Search for the cell housing the specified text and yield its [X, Y] center coordinate. 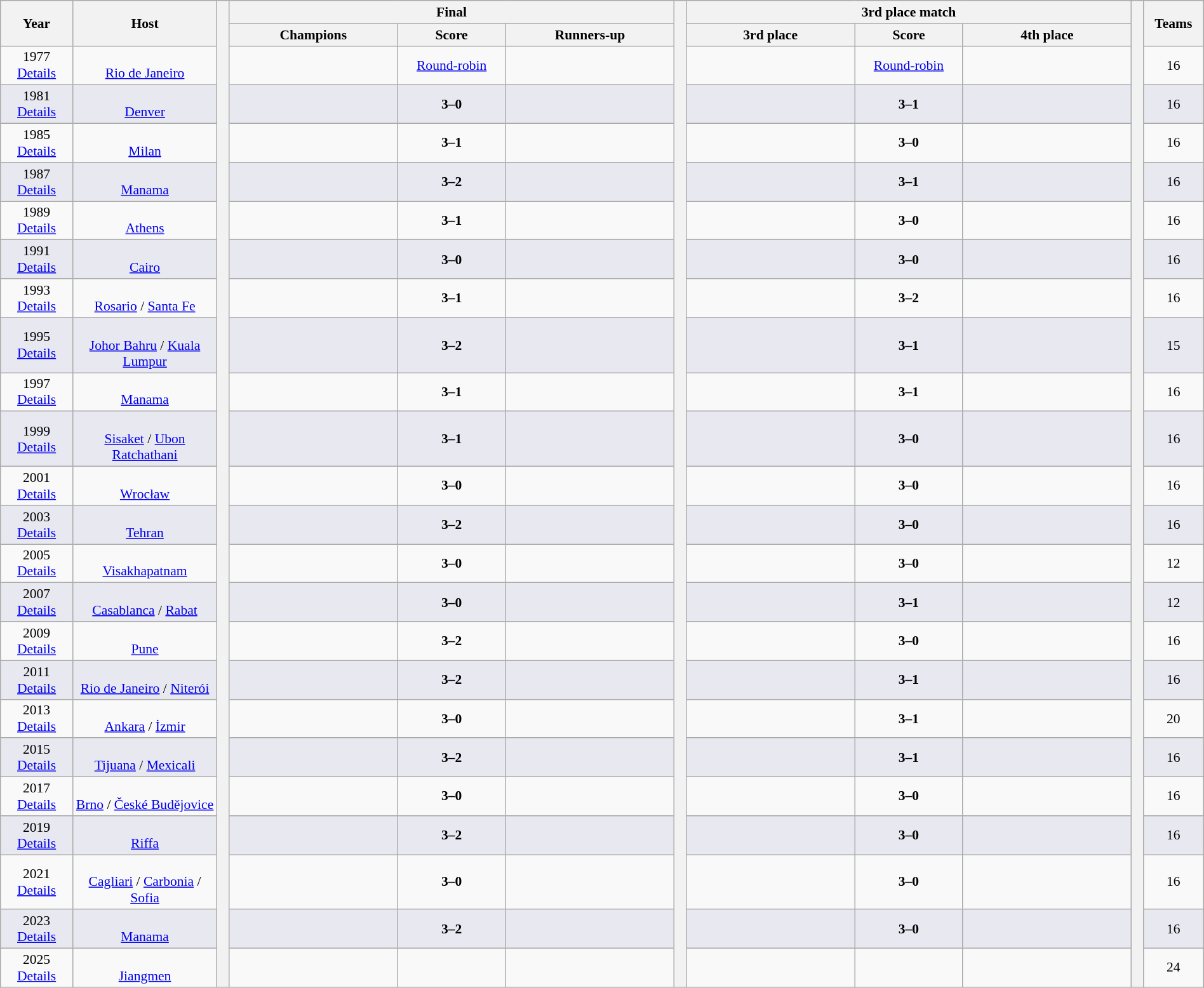
2011Details [37, 679]
Champions [314, 35]
1981Details [37, 104]
2013Details [37, 719]
1989Details [37, 221]
Rosario / Santa Fe [145, 298]
2005Details [37, 564]
2025Details [37, 968]
Year [37, 23]
Tehran [145, 524]
24 [1174, 968]
2007Details [37, 602]
Riffa [145, 836]
1999Details [37, 439]
Cairo [145, 259]
2003Details [37, 524]
Final [452, 12]
Casablanca / Rabat [145, 602]
Sisaket / Ubon Ratchathani [145, 439]
1977Details [37, 65]
Host [145, 23]
Denver [145, 104]
Wrocław [145, 486]
15 [1174, 345]
2021Details [37, 883]
Tijuana / Mexicali [145, 758]
Milan [145, 144]
1995Details [37, 345]
20 [1174, 719]
2001Details [37, 486]
2015Details [37, 758]
Athens [145, 221]
2009Details [37, 641]
Ankara / İzmir [145, 719]
2017Details [37, 796]
Pune [145, 641]
Runners-up [589, 35]
3rd place match [909, 12]
3rd place [771, 35]
Johor Bahru / Kuala Lumpur [145, 345]
Rio de Janeiro / Niterói [145, 679]
1985Details [37, 144]
4th place [1047, 35]
1993Details [37, 298]
Jiangmen [145, 968]
2019Details [37, 836]
1987Details [37, 182]
1991Details [37, 259]
2023Details [37, 930]
Teams [1174, 23]
Cagliari / Carbonia / Sofia [145, 883]
Visakhapatnam [145, 564]
Rio de Janeiro [145, 65]
Brno / České Budějovice [145, 796]
1997Details [37, 392]
